Identify which cell holds the provided text, then report its [X, Y] central coordinate. 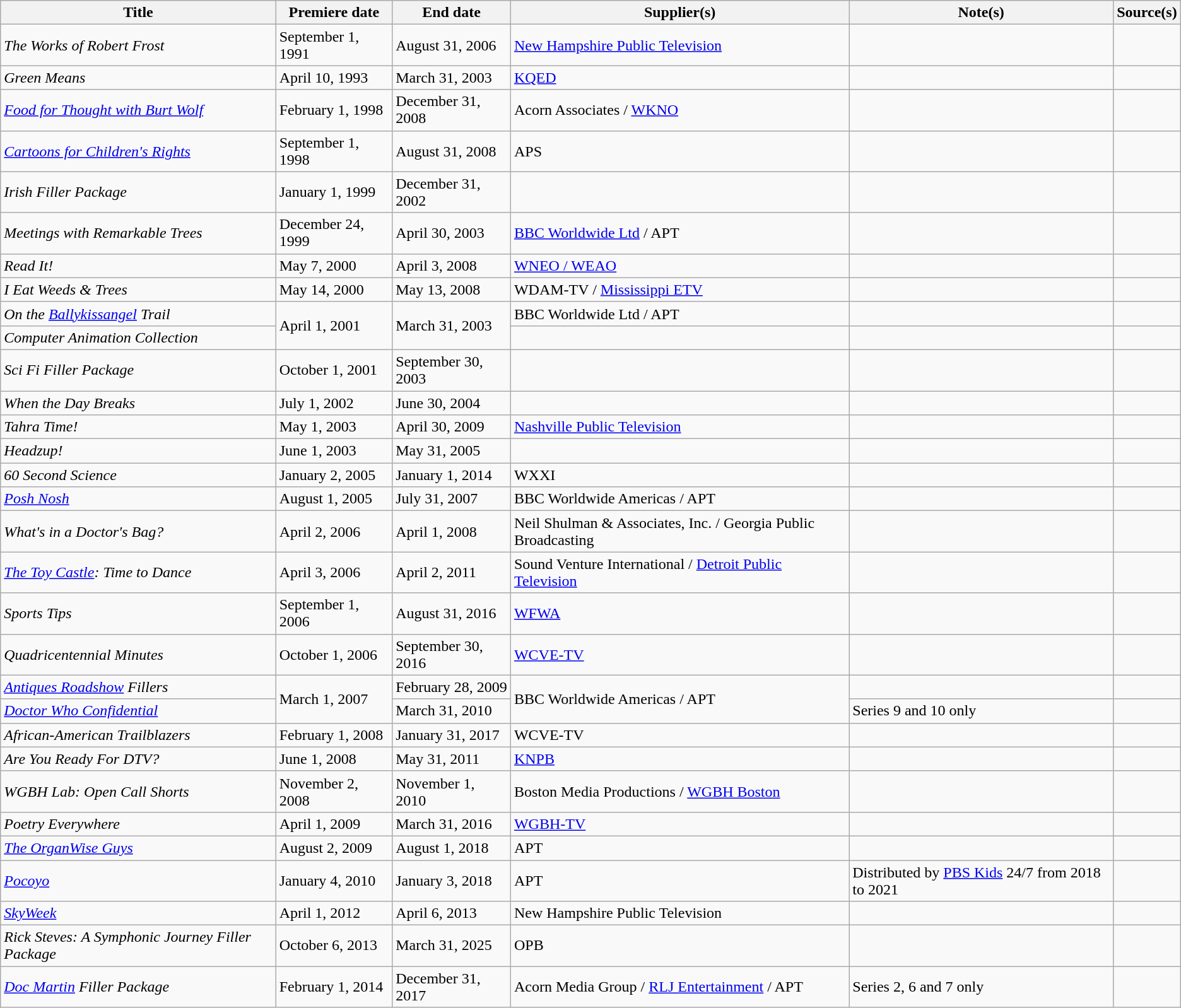
Computer Animation Collection [138, 337]
August 31, 2006 [452, 45]
Sound Venture International / Detroit Public Television [679, 573]
The Toy Castle: Time to Dance [138, 573]
Nashville Public Television [679, 427]
April 2, 2006 [334, 531]
Neil Shulman & Associates, Inc. / Georgia Public Broadcasting [679, 531]
Doc Martin Filler Package [138, 987]
April 1, 2008 [452, 531]
January 4, 2010 [334, 881]
October 1, 2006 [334, 655]
June 1, 2008 [334, 759]
June 1, 2003 [334, 451]
May 31, 2011 [452, 759]
April 3, 2008 [452, 266]
April 1, 2012 [334, 913]
Tahra Time! [138, 427]
April 1, 2001 [334, 325]
Note(s) [982, 13]
January 31, 2017 [452, 735]
June 30, 2004 [452, 403]
December 31, 2008 [452, 110]
Rick Steves: A Symphonic Journey Filler Package [138, 946]
May 1, 2003 [334, 427]
May 7, 2000 [334, 266]
May 31, 2005 [452, 451]
December 31, 2002 [452, 192]
Source(s) [1147, 13]
April 2, 2011 [452, 573]
November 1, 2010 [452, 791]
Series 9 and 10 only [982, 711]
January 1, 1999 [334, 192]
The Works of Robert Frost [138, 45]
Cartoons for Children's Rights [138, 151]
SkyWeek [138, 913]
WGBH Lab: Open Call Shorts [138, 791]
January 3, 2018 [452, 881]
I Eat Weeds & Trees [138, 290]
April 6, 2013 [452, 913]
April 10, 1993 [334, 78]
February 1, 1998 [334, 110]
August 1, 2005 [334, 499]
Premiere date [334, 13]
April 30, 2003 [452, 233]
Sci Fi Filler Package [138, 370]
Title [138, 13]
July 31, 2007 [452, 499]
Acorn Associates / WKNO [679, 110]
On the Ballykissangel Trail [138, 314]
May 13, 2008 [452, 290]
Sports Tips [138, 613]
Series 2, 6 and 7 only [982, 987]
The OrganWise Guys [138, 848]
December 24, 1999 [334, 233]
Pocoyo [138, 881]
May 14, 2000 [334, 290]
September 30, 2016 [452, 655]
November 2, 2008 [334, 791]
April 30, 2009 [452, 427]
KNPB [679, 759]
January 2, 2005 [334, 475]
Read It! [138, 266]
December 31, 2017 [452, 987]
August 31, 2008 [452, 151]
Quadricentennial Minutes [138, 655]
Headzup! [138, 451]
Irish Filler Package [138, 192]
WXXI [679, 475]
April 3, 2006 [334, 573]
Boston Media Productions / WGBH Boston [679, 791]
Food for Thought with Burt Wolf [138, 110]
WNEO / WEAO [679, 266]
July 1, 2002 [334, 403]
KQED [679, 78]
OPB [679, 946]
August 31, 2016 [452, 613]
WFWA [679, 613]
April 1, 2009 [334, 824]
Acorn Media Group / RLJ Entertainment / APT [679, 987]
Poetry Everywhere [138, 824]
August 2, 2009 [334, 848]
Meetings with Remarkable Trees [138, 233]
September 1, 2006 [334, 613]
August 1, 2018 [452, 848]
WGBH-TV [679, 824]
February 1, 2008 [334, 735]
End date [452, 13]
WDAM-TV / Mississippi ETV [679, 290]
February 1, 2014 [334, 987]
60 Second Science [138, 475]
Green Means [138, 78]
January 1, 2014 [452, 475]
Antiques Roadshow Fillers [138, 687]
September 1, 1998 [334, 151]
October 6, 2013 [334, 946]
Doctor Who Confidential [138, 711]
February 28, 2009 [452, 687]
Distributed by PBS Kids 24/7 from 2018 to 2021 [982, 881]
What's in a Doctor's Bag? [138, 531]
September 1, 1991 [334, 45]
September 30, 2003 [452, 370]
Are You Ready For DTV? [138, 759]
March 1, 2007 [334, 699]
March 31, 2025 [452, 946]
African-American Trailblazers [138, 735]
Posh Nosh [138, 499]
March 31, 2016 [452, 824]
March 31, 2010 [452, 711]
October 1, 2001 [334, 370]
When the Day Breaks [138, 403]
APS [679, 151]
Supplier(s) [679, 13]
